Find where the given text appears and provide that cell's center as [x, y] coordinate. 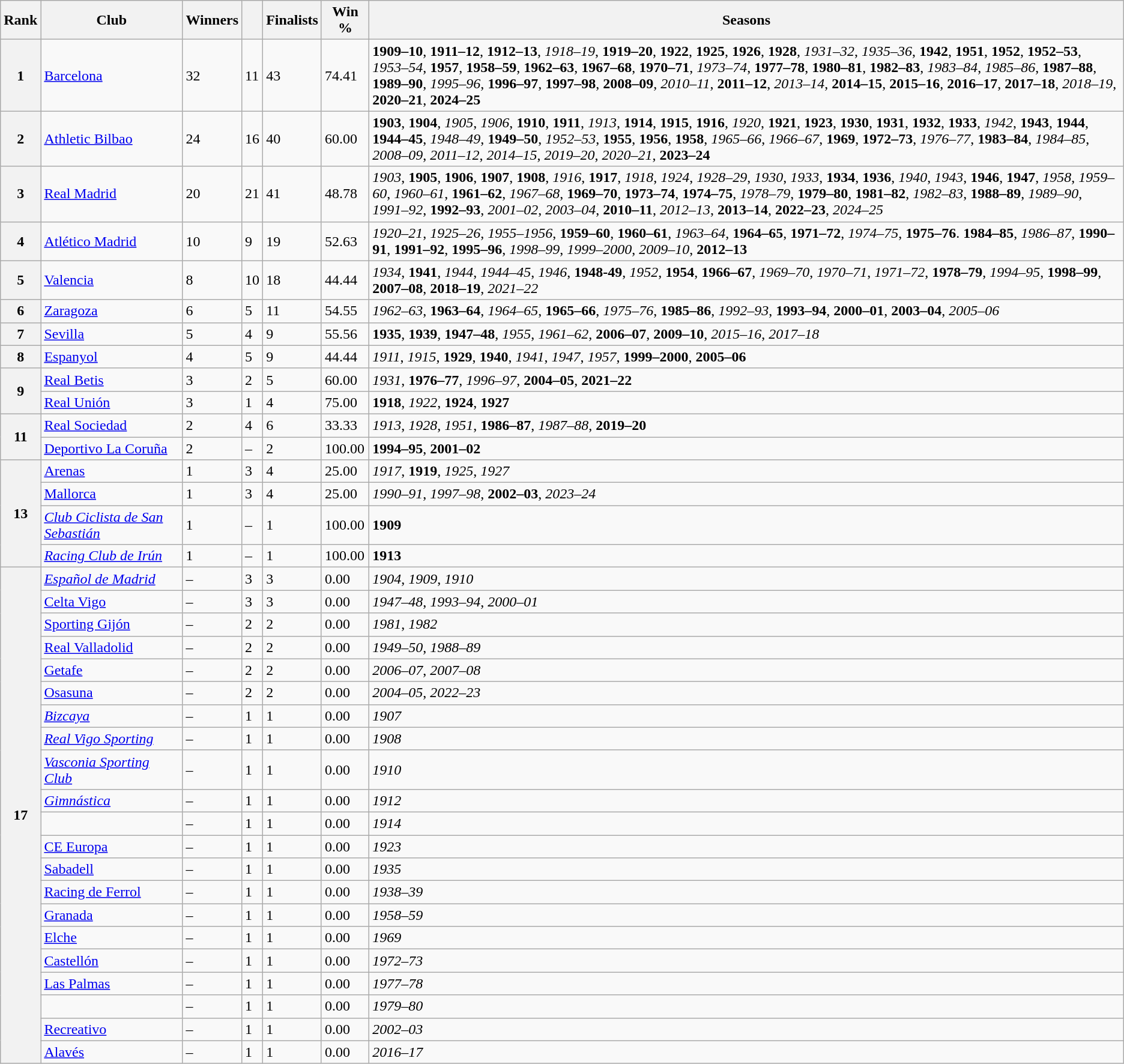
Vasconia Sporting Club [112, 770]
Espanyol [112, 357]
1981, 1982 [746, 624]
Real Vigo Sporting [112, 739]
Win % [345, 20]
1904, 1909, 1910 [746, 579]
2004–05, 2022–23 [746, 693]
48.78 [345, 194]
Osasuna [112, 693]
1913 [746, 556]
7 [20, 334]
24 [213, 139]
52.63 [345, 241]
Club [112, 20]
1923 [746, 846]
Winners [213, 20]
17 [20, 815]
Real Sociedad [112, 425]
Celta Vigo [112, 602]
Sabadell [112, 869]
40 [292, 139]
1935, 1939, 1947–48, 1955, 1961–62, 2006–07, 2009–10, 2015–16, 2017–18 [746, 334]
Alavés [112, 1052]
1914 [746, 823]
1908 [746, 739]
1972–73 [746, 961]
Recreativo [112, 1029]
Racing Club de Irún [112, 556]
1907 [746, 716]
1917, 1919, 1925, 1927 [746, 471]
Rank [20, 20]
Castellón [112, 961]
Real Betis [112, 379]
Finalists [292, 20]
55.56 [345, 334]
1910 [746, 770]
Club Ciclista de San Sebastián [112, 525]
Las Palmas [112, 984]
Gimnástica [112, 800]
1994–95, 2001–02 [746, 449]
Real Madrid [112, 194]
Sporting Gijón [112, 624]
Deportivo La Coruña [112, 449]
1962–63, 1963–64, 1964–65, 1965–66, 1975–76, 1985–86, 1992–93, 1993–94, 2000–01, 2003–04, 2005–06 [746, 311]
Bizcaya [112, 716]
1938–39 [746, 892]
75.00 [345, 402]
Elche [112, 938]
74.41 [345, 76]
Getafe [112, 670]
1911, 1915, 1929, 1940, 1941, 1947, 1957, 1999–2000, 2005–06 [746, 357]
2016–17 [746, 1052]
1918, 1922, 1924, 1927 [746, 402]
1935 [746, 869]
54.55 [345, 311]
1913, 1928, 1951, 1986–87, 1987–88, 2019–20 [746, 425]
1934, 1941, 1944, 1944–45, 1946, 1948-49, 1952, 1954, 1966–67, 1969–70, 1970–71, 1971–72, 1978–79, 1994–95, 1998–99, 2007–08, 2018–19, 2021–22 [746, 280]
1947–48, 1993–94, 2000–01 [746, 602]
2002–03 [746, 1029]
32 [213, 76]
1931, 1976–77, 1996–97, 2004–05, 2021–22 [746, 379]
Zaragoza [112, 311]
1912 [746, 800]
Valencia [112, 280]
Mallorca [112, 494]
13 [20, 514]
21 [252, 194]
1990–91, 1997–98, 2002–03, 2023–24 [746, 494]
Sevilla [112, 334]
Racing de Ferrol [112, 892]
19 [292, 241]
Arenas [112, 471]
1977–78 [746, 984]
CE Europa [112, 846]
Athletic Bilbao [112, 139]
1909 [746, 525]
1979–80 [746, 1006]
Granada [112, 915]
1958–59 [746, 915]
1949–50, 1988–89 [746, 647]
1969 [746, 938]
41 [292, 194]
Atlético Madrid [112, 241]
18 [292, 280]
Real Unión [112, 402]
16 [252, 139]
Español de Madrid [112, 579]
Barcelona [112, 76]
43 [292, 76]
2006–07, 2007–08 [746, 670]
33.33 [345, 425]
20 [213, 194]
Real Valladolid [112, 647]
Seasons [746, 20]
